Find where the given text appears and provide that cell's center as [X, Y] coordinate. 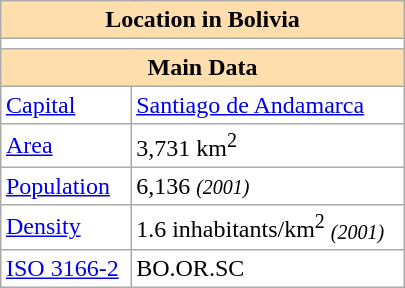
BO.OR.SC [268, 268]
3,731 km2 [268, 146]
Santiago de Andamarca [268, 105]
ISO 3166-2 [66, 268]
Capital [66, 105]
Main Data [203, 68]
Location in Bolivia [203, 20]
Population [66, 187]
6,136 (2001) [268, 187]
Area [66, 146]
Density [66, 227]
1.6 inhabitants/km2 (2001) [268, 227]
